Return (X, Y) of the center of cell containing provided text 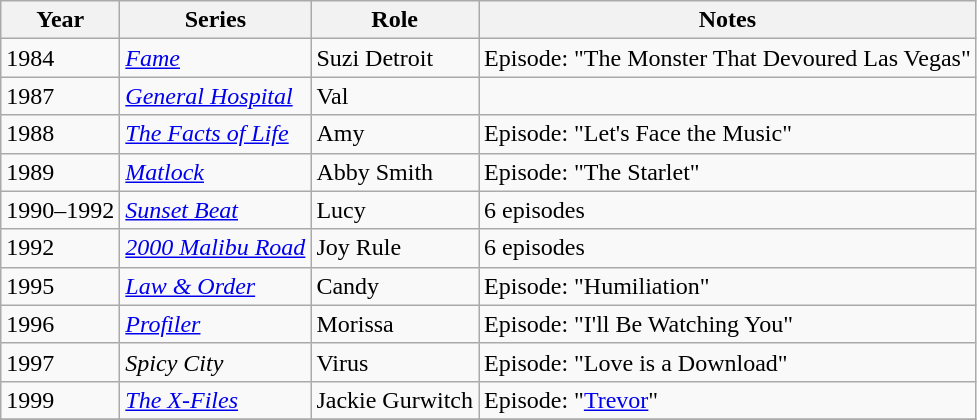
Episode: "The Monster That Devoured Las Vegas" (728, 58)
The Facts of Life (216, 134)
Suzi Detroit (395, 58)
1997 (60, 362)
1987 (60, 96)
Role (395, 20)
Fame (216, 58)
Episode: "I'll Be Watching You" (728, 324)
1984 (60, 58)
1999 (60, 400)
1992 (60, 248)
Series (216, 20)
Sunset Beat (216, 210)
1990–1992 (60, 210)
1996 (60, 324)
Year (60, 20)
Jackie Gurwitch (395, 400)
1988 (60, 134)
1989 (60, 172)
Episode: "Trevor" (728, 400)
Virus (395, 362)
Episode: "Let's Face the Music" (728, 134)
Morissa (395, 324)
Episode: "Love is a Download" (728, 362)
Joy Rule (395, 248)
Notes (728, 20)
The X-Files (216, 400)
Spicy City (216, 362)
Matlock (216, 172)
Candy (395, 286)
1995 (60, 286)
Abby Smith (395, 172)
Episode: "The Starlet" (728, 172)
Amy (395, 134)
Profiler (216, 324)
2000 Malibu Road (216, 248)
Law & Order (216, 286)
Val (395, 96)
General Hospital (216, 96)
Episode: "Humiliation" (728, 286)
Lucy (395, 210)
